From the cell containing the given text, extract its center point as (X, Y) coordinate. 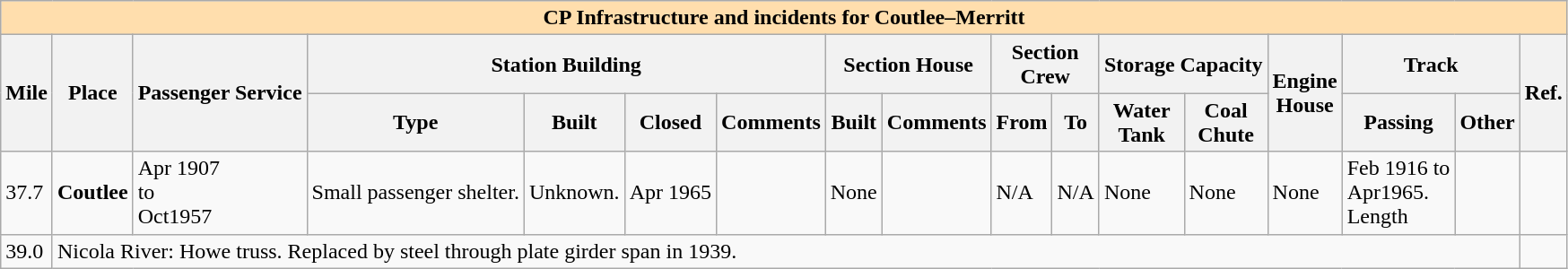
Place (92, 93)
Feb 1916 toApr1965.Length (1398, 193)
Passing (1398, 122)
CoalChute (1225, 122)
Nicola River: Howe truss. Replaced by steel through plate girder span in 1939. (786, 251)
Station Building (566, 65)
Small passenger shelter. (415, 193)
Ref. (1543, 93)
SectionCrew (1045, 65)
Track (1431, 65)
CP Infrastructure and incidents for Coutlee–Merritt (784, 18)
WaterTank (1141, 122)
39.0 (27, 251)
From (1022, 122)
Coutlee (92, 193)
Section House (908, 65)
Apr 1907to Oct1957 (220, 193)
37.7 (27, 193)
Storage Capacity (1183, 65)
Apr 1965 (670, 193)
Type (415, 122)
Passenger Service (220, 93)
Unknown. (574, 193)
To (1076, 122)
Closed (670, 122)
Mile (27, 93)
Other (1487, 122)
EngineHouse (1304, 93)
